Output the (x, y) coordinate of the center of the cell containing the given text.  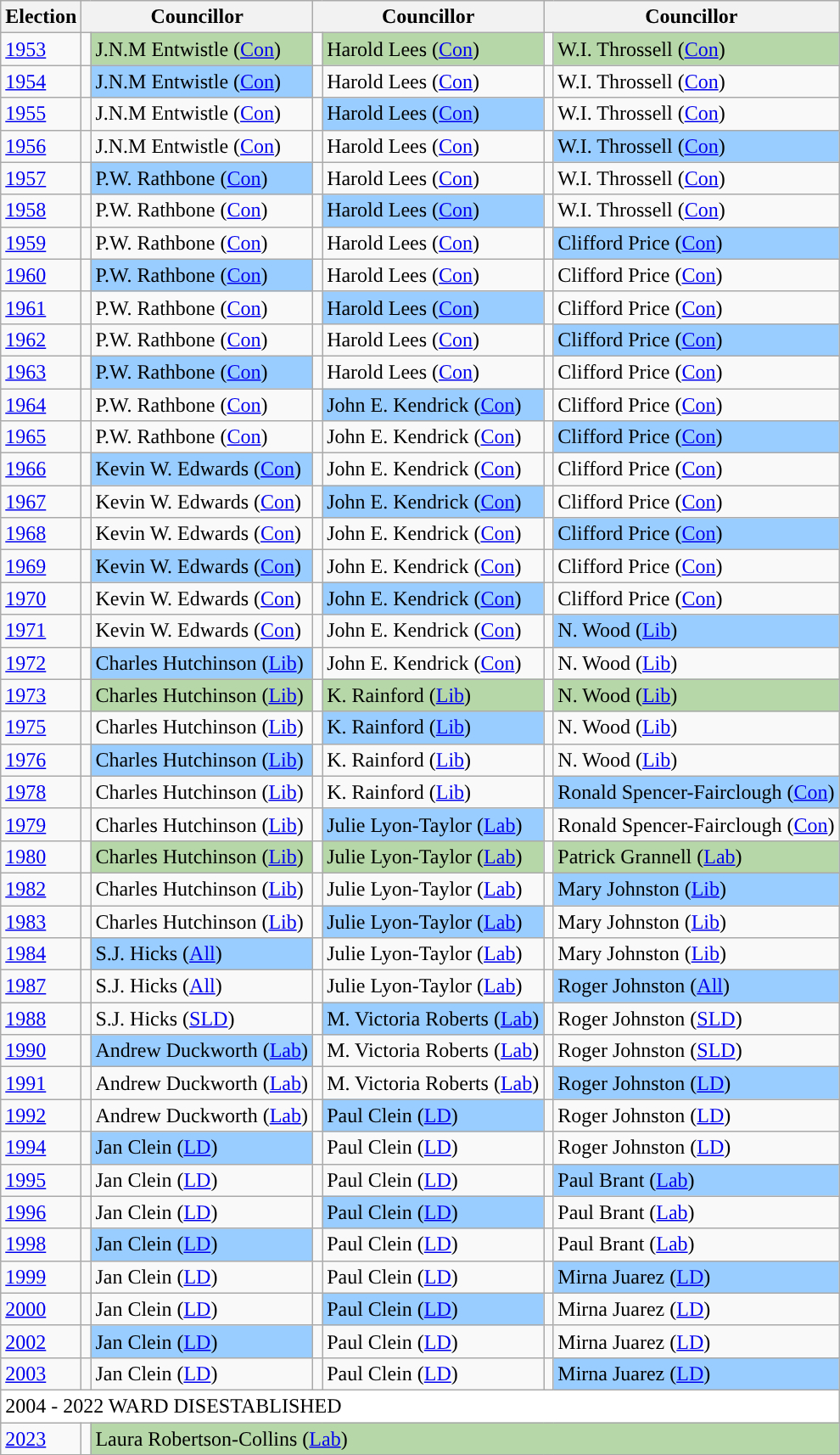
1992 (41, 1115)
1988 (41, 1019)
1982 (41, 889)
1996 (41, 1212)
1964 (41, 405)
1980 (41, 857)
1976 (41, 760)
2003 (41, 1374)
1984 (41, 954)
2002 (41, 1341)
1991 (41, 1083)
1979 (41, 824)
1999 (41, 1277)
S.J. Hicks (SLD) (202, 1019)
1968 (41, 534)
1960 (41, 275)
1978 (41, 792)
1958 (41, 211)
1955 (41, 114)
1990 (41, 1051)
1972 (41, 663)
1953 (41, 49)
1969 (41, 566)
1973 (41, 695)
1965 (41, 437)
Laura Robertson-Collins (Lab) (465, 1439)
1959 (41, 243)
1967 (41, 502)
2000 (41, 1309)
1956 (41, 146)
1994 (41, 1148)
1975 (41, 727)
2023 (41, 1439)
1987 (41, 986)
2004 - 2022 WARD DISESTABLISHED (420, 1406)
1962 (41, 340)
1966 (41, 469)
1983 (41, 921)
1961 (41, 307)
1971 (41, 631)
1995 (41, 1180)
1970 (41, 598)
1957 (41, 178)
1954 (41, 81)
Election (41, 17)
Patrick Grannell (Lab) (696, 857)
1963 (41, 372)
1998 (41, 1244)
Roger Johnston (All) (696, 986)
